Return [x, y] of the center of cell containing provided text 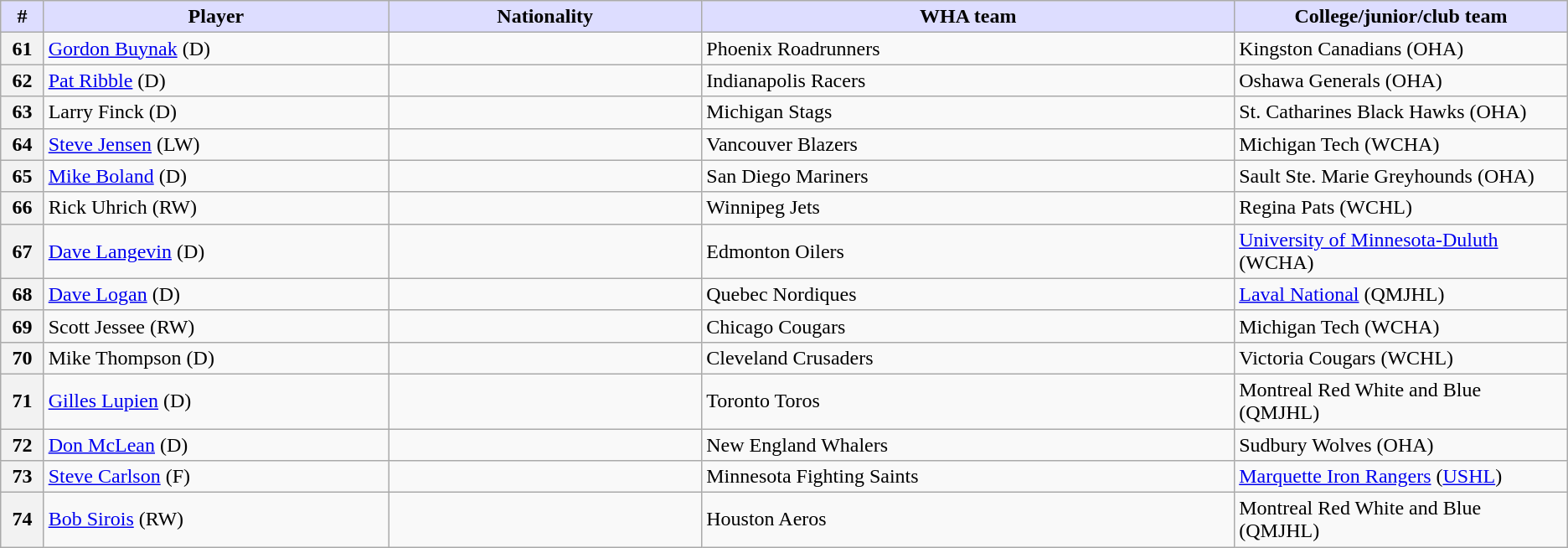
69 [22, 326]
Regina Pats (WCHL) [1401, 208]
70 [22, 358]
Victoria Cougars (WCHL) [1401, 358]
Indianapolis Racers [968, 80]
64 [22, 144]
Houston Aeros [968, 520]
Toronto Toros [968, 401]
Quebec Nordiques [968, 294]
Chicago Cougars [968, 326]
73 [22, 477]
Steve Carlson (F) [216, 477]
65 [22, 176]
66 [22, 208]
Steve Jensen (LW) [216, 144]
Cleveland Crusaders [968, 358]
63 [22, 112]
St. Catharines Black Hawks (OHA) [1401, 112]
Bob Sirois (RW) [216, 520]
Dave Logan (D) [216, 294]
Sudbury Wolves (OHA) [1401, 445]
Mike Boland (D) [216, 176]
Larry Finck (D) [216, 112]
Vancouver Blazers [968, 144]
Marquette Iron Rangers (USHL) [1401, 477]
67 [22, 251]
Pat Ribble (D) [216, 80]
Gilles Lupien (D) [216, 401]
Rick Uhrich (RW) [216, 208]
Laval National (QMJHL) [1401, 294]
Michigan Stags [968, 112]
61 [22, 49]
68 [22, 294]
71 [22, 401]
University of Minnesota-Duluth (WCHA) [1401, 251]
74 [22, 520]
WHA team [968, 17]
Player [216, 17]
Oshawa Generals (OHA) [1401, 80]
Sault Ste. Marie Greyhounds (OHA) [1401, 176]
Winnipeg Jets [968, 208]
Nationality [545, 17]
Gordon Buynak (D) [216, 49]
62 [22, 80]
College/junior/club team [1401, 17]
Kingston Canadians (OHA) [1401, 49]
Minnesota Fighting Saints [968, 477]
New England Whalers [968, 445]
Dave Langevin (D) [216, 251]
Mike Thompson (D) [216, 358]
72 [22, 445]
Don McLean (D) [216, 445]
Edmonton Oilers [968, 251]
# [22, 17]
San Diego Mariners [968, 176]
Scott Jessee (RW) [216, 326]
Phoenix Roadrunners [968, 49]
